Detect which cell encompasses the target text, then output its (x, y) center coordinate. 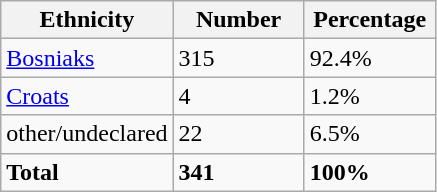
315 (238, 58)
other/undeclared (87, 134)
100% (370, 172)
341 (238, 172)
4 (238, 96)
Number (238, 20)
Croats (87, 96)
Total (87, 172)
92.4% (370, 58)
6.5% (370, 134)
Ethnicity (87, 20)
22 (238, 134)
1.2% (370, 96)
Bosniaks (87, 58)
Percentage (370, 20)
